Output the (x, y) coordinate of the center of the cell containing the given text.  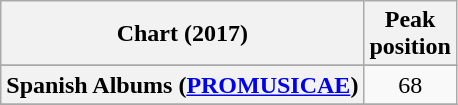
Spanish Albums (PROMUSICAE) (182, 85)
Peak position (410, 34)
68 (410, 85)
Chart (2017) (182, 34)
